Provide the (x, y) coordinate of the cell's center where the given text is located.  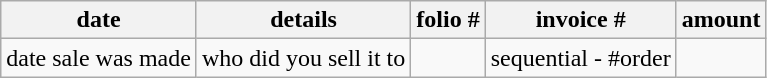
date (99, 20)
folio # (448, 20)
amount (721, 20)
sequential - #order (580, 58)
invoice # (580, 20)
details (303, 20)
date sale was made (99, 58)
who did you sell it to (303, 58)
